Return (x, y) of the center of cell containing provided text 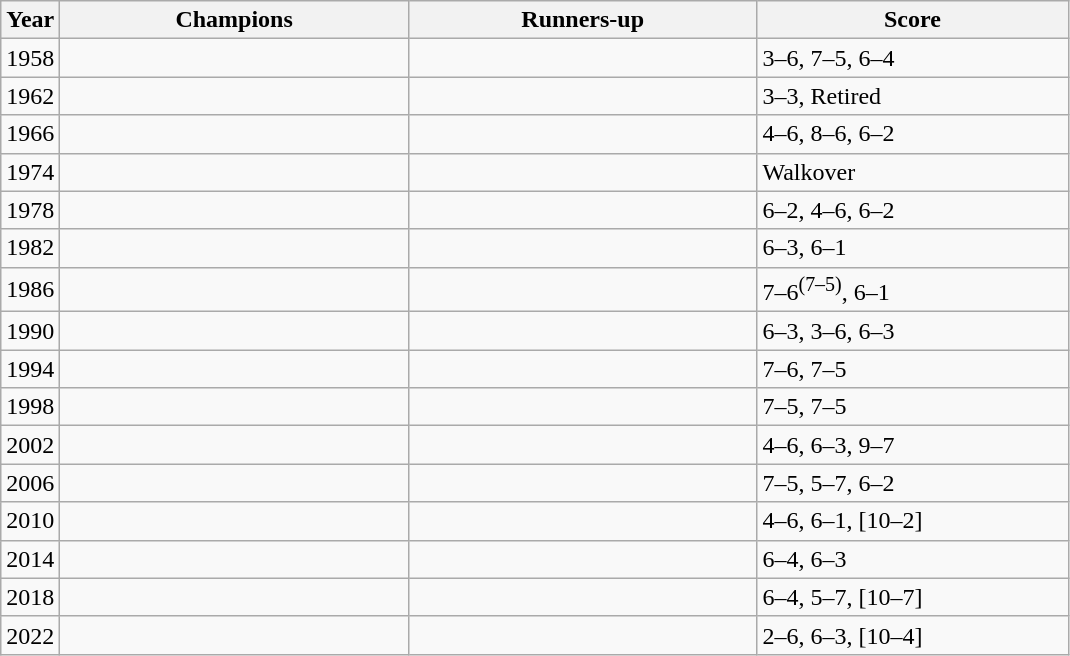
2014 (30, 559)
2–6, 6–3, [10–4] (912, 635)
1978 (30, 210)
Walkover (912, 172)
Score (912, 20)
4–6, 6–3, 9–7 (912, 445)
1990 (30, 331)
6–2, 4–6, 6–2 (912, 210)
1982 (30, 248)
Runners-up (582, 20)
1986 (30, 290)
1958 (30, 58)
2006 (30, 483)
6–4, 5–7, [10–7] (912, 597)
4–6, 6–1, [10–2] (912, 521)
6–3, 6–1 (912, 248)
Champions (234, 20)
2022 (30, 635)
2002 (30, 445)
2018 (30, 597)
7–5, 7–5 (912, 407)
7–5, 5–7, 6–2 (912, 483)
1974 (30, 172)
Year (30, 20)
1966 (30, 134)
1994 (30, 369)
4–6, 8–6, 6–2 (912, 134)
1962 (30, 96)
6–3, 3–6, 6–3 (912, 331)
2010 (30, 521)
3–6, 7–5, 6–4 (912, 58)
1998 (30, 407)
7–6, 7–5 (912, 369)
3–3, Retired (912, 96)
6–4, 6–3 (912, 559)
7–6(7–5), 6–1 (912, 290)
